Provide the (x, y) coordinate of the cell's center where the given text is located.  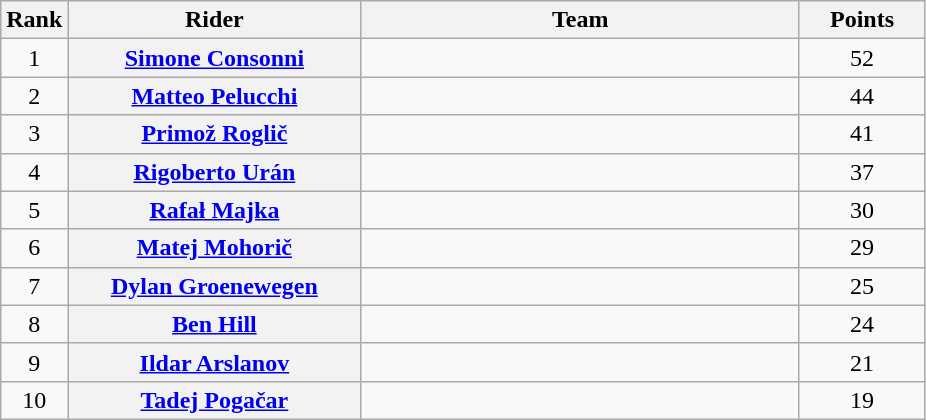
Team (580, 20)
24 (862, 324)
52 (862, 58)
Dylan Groenewegen (214, 286)
Ben Hill (214, 324)
Tadej Pogačar (214, 400)
29 (862, 248)
30 (862, 210)
Simone Consonni (214, 58)
Rafał Majka (214, 210)
9 (34, 362)
25 (862, 286)
44 (862, 96)
1 (34, 58)
6 (34, 248)
Points (862, 20)
Rigoberto Urán (214, 172)
Rider (214, 20)
3 (34, 134)
2 (34, 96)
Rank (34, 20)
41 (862, 134)
37 (862, 172)
Matej Mohorič (214, 248)
4 (34, 172)
8 (34, 324)
10 (34, 400)
19 (862, 400)
21 (862, 362)
7 (34, 286)
Ildar Arslanov (214, 362)
Matteo Pelucchi (214, 96)
Primož Roglič (214, 134)
5 (34, 210)
